Return [x, y] of the center of cell containing provided text 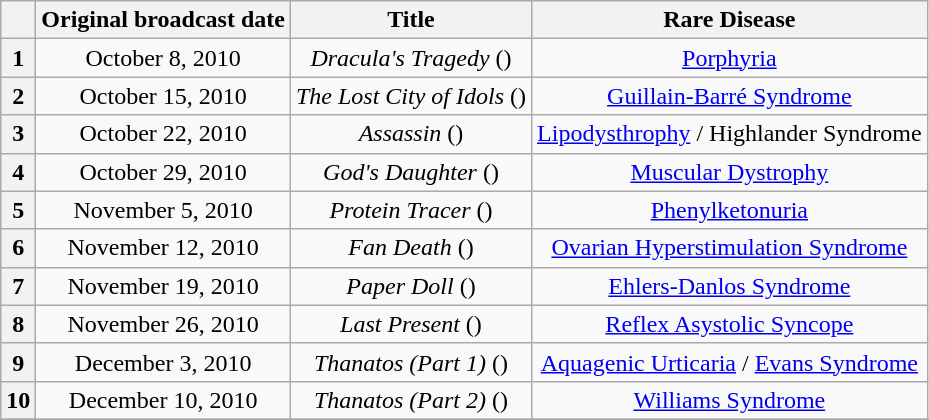
December 10, 2010 [164, 400]
Guillain-Barré Syndrome [730, 96]
Thanatos (Part 2) () [410, 400]
Phenylketonuria [730, 210]
Paper Doll () [410, 286]
Title [410, 20]
1 [18, 58]
2 [18, 96]
Original broadcast date [164, 20]
The Lost City of Idols () [410, 96]
Rare Disease [730, 20]
November 5, 2010 [164, 210]
Dracula's Tragedy () [410, 58]
Last Present () [410, 324]
10 [18, 400]
4 [18, 172]
God's Daughter () [410, 172]
Ehlers-Danlos Syndrome [730, 286]
October 8, 2010 [164, 58]
Porphyria [730, 58]
Williams Syndrome [730, 400]
8 [18, 324]
December 3, 2010 [164, 362]
November 19, 2010 [164, 286]
November 26, 2010 [164, 324]
October 22, 2010 [164, 134]
Lipodysthrophy / Highlander Syndrome [730, 134]
6 [18, 248]
Fan Death () [410, 248]
3 [18, 134]
Protein Tracer () [410, 210]
November 12, 2010 [164, 248]
October 29, 2010 [164, 172]
5 [18, 210]
Ovarian Hyperstimulation Syndrome [730, 248]
9 [18, 362]
7 [18, 286]
Assassin () [410, 134]
Thanatos (Part 1) () [410, 362]
Reflex Asystolic Syncope [730, 324]
Muscular Dystrophy [730, 172]
October 15, 2010 [164, 96]
Aquagenic Urticaria / Evans Syndrome [730, 362]
